Scan for the cell matching the given text and deliver its [X, Y] coordinate at center. 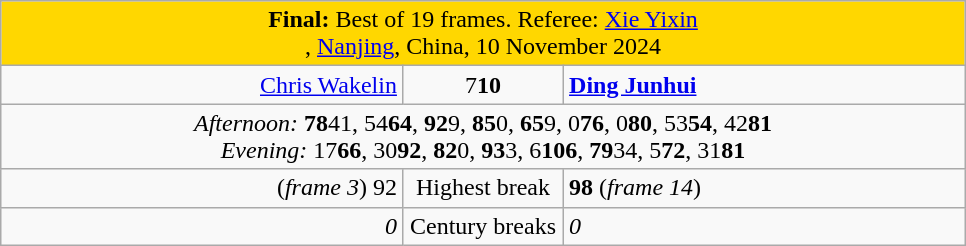
Final: Best of 19 frames. Referee: Xie Yixin , Nanjing, China, 10 November 2024 [482, 34]
Century breaks [482, 226]
98 (frame 14) [764, 188]
710 [482, 85]
Afternoon: 7841, 5464, 929, 850, 659, 076, 080, 5354, 4281Evening: 1766, 3092, 820, 933, 6106, 7934, 572, 3181 [482, 136]
Ding Junhui [764, 85]
Highest break [482, 188]
Chris Wakelin [202, 85]
(frame 3) 92 [202, 188]
